Scan for the cell matching the given text and deliver its (x, y) coordinate at center. 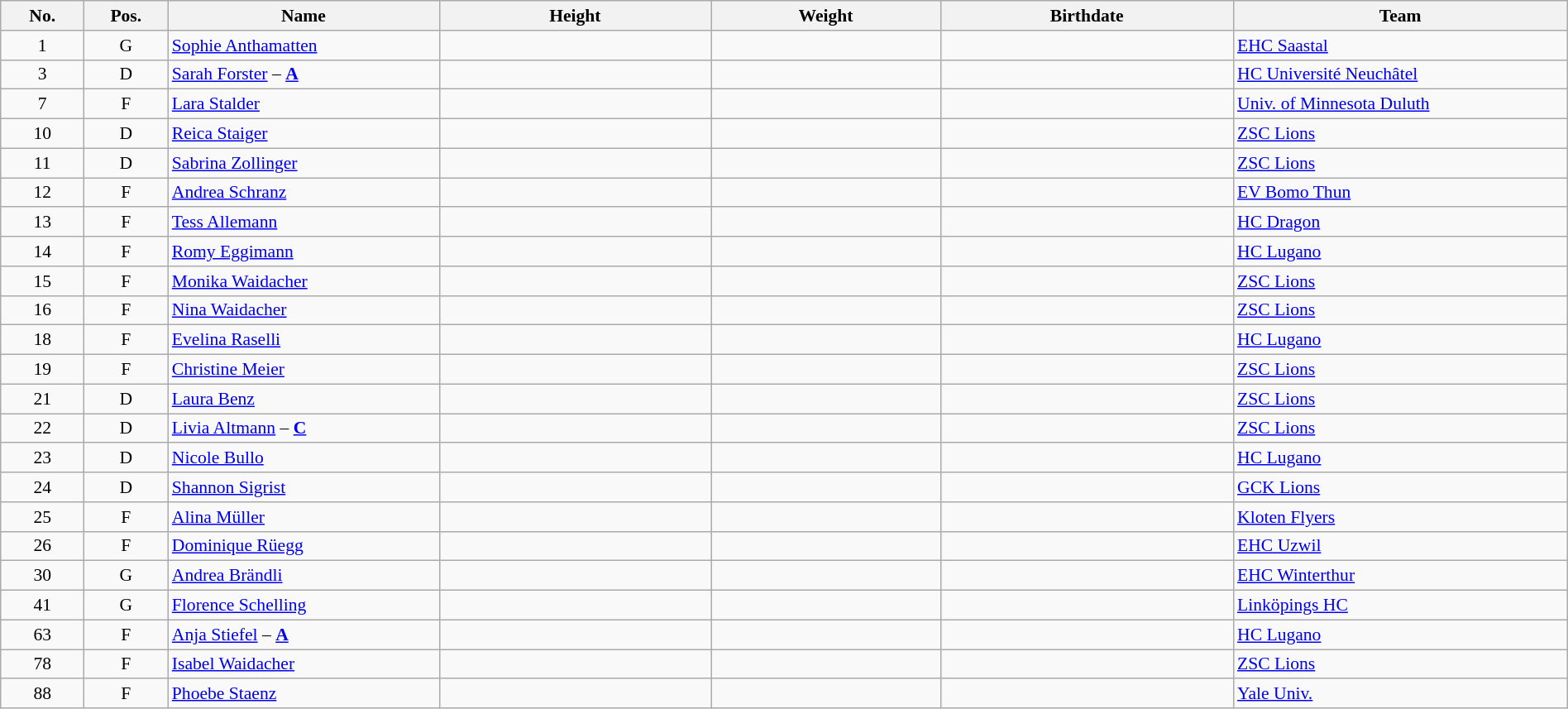
EHC Saastal (1400, 46)
30 (43, 576)
13 (43, 223)
78 (43, 664)
Kloten Flyers (1400, 517)
Christine Meier (304, 370)
Lara Stalder (304, 104)
88 (43, 694)
Team (1400, 16)
Univ. of Minnesota Duluth (1400, 104)
HC Université Neuchâtel (1400, 74)
Tess Allemann (304, 223)
12 (43, 193)
EHC Uzwil (1400, 546)
Evelina Raselli (304, 340)
Height (575, 16)
Pos. (126, 16)
HC Dragon (1400, 223)
Florence Schelling (304, 606)
Anja Stiefel – A (304, 635)
11 (43, 163)
Sophie Anthamatten (304, 46)
16 (43, 310)
41 (43, 606)
18 (43, 340)
Nicole Bullo (304, 458)
63 (43, 635)
GCK Lions (1400, 487)
Sabrina Zollinger (304, 163)
Alina Müller (304, 517)
Monika Waidacher (304, 281)
23 (43, 458)
Dominique Rüegg (304, 546)
Andrea Brändli (304, 576)
Romy Eggimann (304, 252)
Name (304, 16)
14 (43, 252)
Livia Altmann – C (304, 429)
EV Bomo Thun (1400, 193)
Sarah Forster – A (304, 74)
Reica Staiger (304, 134)
25 (43, 517)
Isabel Waidacher (304, 664)
10 (43, 134)
Weight (826, 16)
Shannon Sigrist (304, 487)
15 (43, 281)
Phoebe Staenz (304, 694)
Birthdate (1087, 16)
Laura Benz (304, 399)
7 (43, 104)
1 (43, 46)
21 (43, 399)
22 (43, 429)
19 (43, 370)
Andrea Schranz (304, 193)
Linköpings HC (1400, 606)
Nina Waidacher (304, 310)
No. (43, 16)
3 (43, 74)
26 (43, 546)
EHC Winterthur (1400, 576)
24 (43, 487)
Yale Univ. (1400, 694)
